Extract the (X, Y) coordinate from the center of the cell holding the provided text.  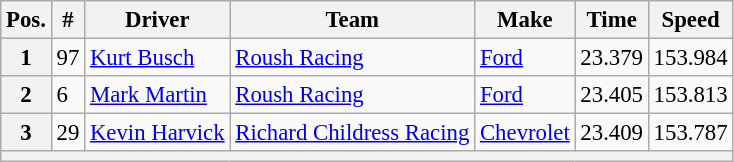
Pos. (26, 20)
Speed (690, 20)
23.379 (612, 58)
Time (612, 20)
153.787 (690, 133)
Chevrolet (525, 133)
23.405 (612, 95)
97 (68, 58)
# (68, 20)
Driver (158, 20)
Kurt Busch (158, 58)
23.409 (612, 133)
Kevin Harvick (158, 133)
Make (525, 20)
Team (352, 20)
2 (26, 95)
29 (68, 133)
Mark Martin (158, 95)
6 (68, 95)
Richard Childress Racing (352, 133)
153.813 (690, 95)
1 (26, 58)
3 (26, 133)
153.984 (690, 58)
